Output the (x, y) coordinate of the center of the cell containing the given text.  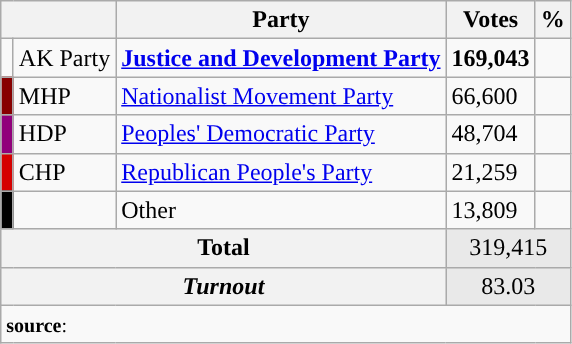
Nationalist Movement Party (281, 96)
169,043 (490, 58)
% (552, 20)
Peoples' Democratic Party (281, 134)
Party (281, 20)
Total (224, 248)
83.03 (508, 286)
MHP (64, 96)
HDP (64, 134)
Votes (490, 20)
Turnout (224, 286)
Justice and Development Party (281, 58)
Other (281, 210)
Republican People's Party (281, 172)
66,600 (490, 96)
AK Party (64, 58)
21,259 (490, 172)
CHP (64, 172)
319,415 (508, 248)
source: (286, 324)
13,809 (490, 210)
48,704 (490, 134)
